Capture the cell that displays the provided text and extract its (X, Y) central coordinate. 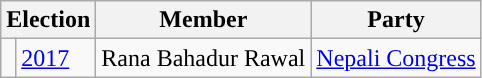
2017 (56, 58)
Party (396, 20)
Rana Bahadur Rawal (204, 58)
Nepali Congress (396, 58)
Member (204, 20)
Election (48, 20)
